Determine the [X, Y] coordinate at the center of the cell enclosing the given text.  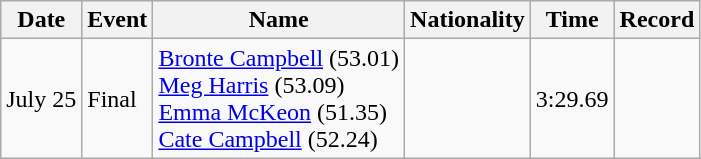
Event [118, 20]
July 25 [42, 98]
Name [279, 20]
Final [118, 98]
3:29.69 [572, 98]
Nationality [468, 20]
Record [657, 20]
Date [42, 20]
Time [572, 20]
Bronte Campbell (53.01)Meg Harris (53.09)Emma McKeon (51.35)Cate Campbell (52.24) [279, 98]
